Return the (X, Y) coordinate for the center point of the cell that contains the specified text.  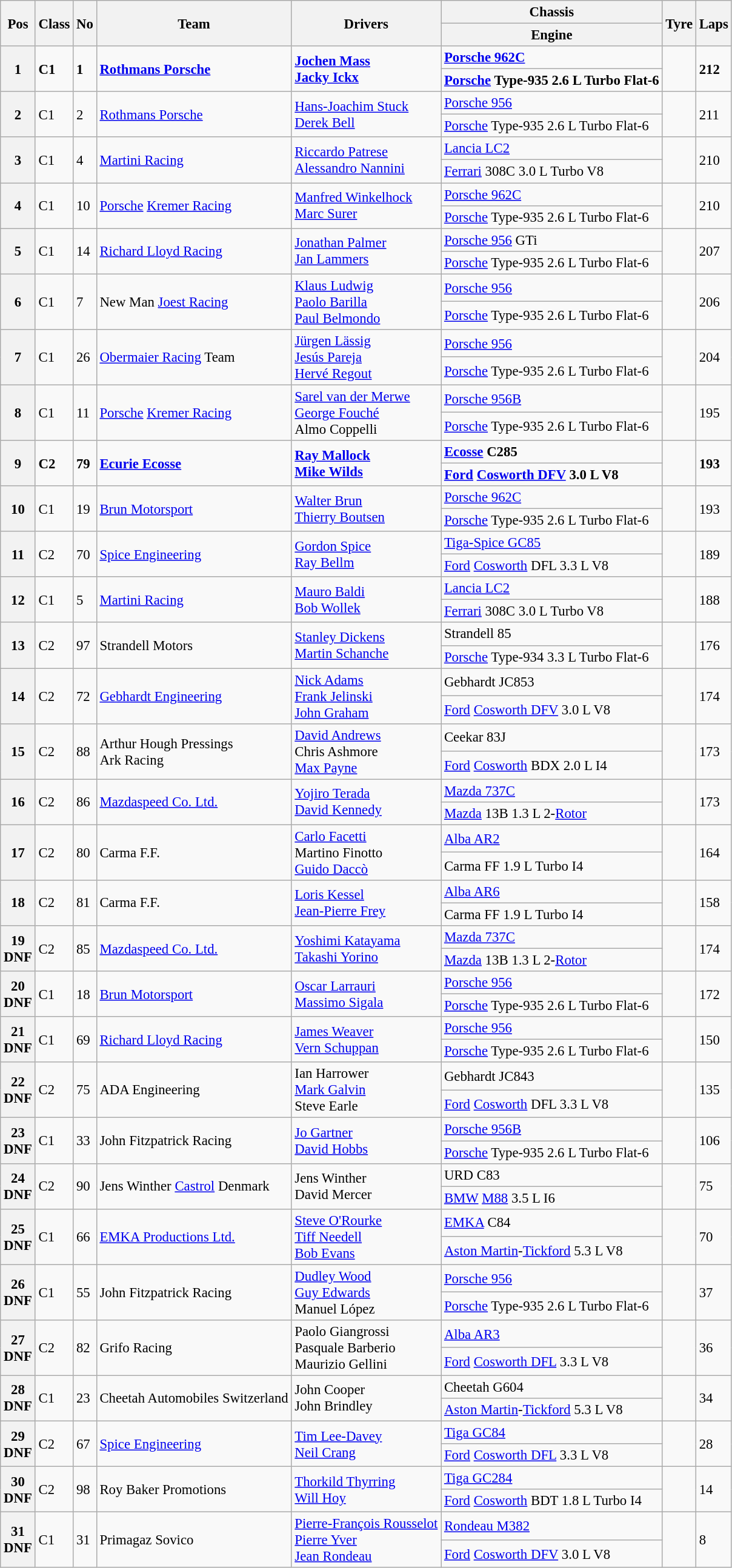
Cheetah G604 (551, 1387)
Yojiro Terada David Kennedy (366, 802)
Ian Harrower Mark Galvin Steve Earle (366, 1091)
Yoshimi Katayama Takashi Yorino (366, 949)
85 (85, 949)
88 (85, 751)
22DNF (18, 1091)
86 (85, 802)
Manfred Winkelhock Marc Surer (366, 206)
Gebhardt JC853 (551, 682)
81 (85, 903)
Ecurie Ecosse (194, 463)
EMKA Productions Ltd. (194, 1237)
Walter Brun Thierry Boutsen (366, 509)
27DNF (18, 1348)
55 (85, 1292)
Gebhardt Engineering (194, 696)
31 (85, 1540)
Klaus Ludwig Paolo Barilla Paul Belmondo (366, 302)
79 (85, 463)
150 (714, 1040)
6 (18, 302)
37 (714, 1292)
98 (85, 1489)
John Cooper John Brindley (366, 1398)
Obermaier Racing Team (194, 357)
206 (714, 302)
17 (18, 852)
Class (55, 23)
97 (85, 646)
31DNF (18, 1540)
Mauro Baldi Bob Wollek (366, 600)
Ecosse C285 (551, 452)
29DNF (18, 1443)
3 (18, 160)
24DNF (18, 1186)
82 (85, 1348)
Engine (551, 35)
Riccardo Patrese Alessandro Nannini (366, 160)
Ford Cosworth BDT 1.8 L Turbo I4 (551, 1501)
Tiga GC284 (551, 1478)
Strandell 85 (551, 634)
15 (18, 751)
Tyre (679, 23)
135 (714, 1091)
69 (85, 1040)
34 (714, 1398)
164 (714, 852)
Sarel van der Merwe George Fouché Almo Coppelli (366, 413)
23DNF (18, 1140)
Porsche Type-934 3.3 L Turbo Flat-6 (551, 657)
Tim Lee-Davey Neil Crang (366, 1443)
158 (714, 903)
12 (18, 600)
EMKA C84 (551, 1223)
Jens Winther David Mercer (366, 1186)
33 (85, 1140)
176 (714, 646)
23 (85, 1398)
New Man Joest Racing (194, 302)
Chassis (551, 12)
Alba AR2 (551, 839)
36 (714, 1348)
Rondeau M382 (551, 1526)
20DNF (18, 994)
28DNF (18, 1398)
72 (85, 696)
Drivers (366, 23)
Stanley Dickens Martin Schanche (366, 646)
Alba AR6 (551, 892)
Primagaz Sovico (194, 1540)
Pos (18, 23)
Loris Kessel Jean-Pierre Frey (366, 903)
16 (18, 802)
Roy Baker Promotions (194, 1489)
204 (714, 357)
Gebhardt JC843 (551, 1077)
Gordon Spice Ray Bellm (366, 554)
90 (85, 1186)
211 (714, 114)
212 (714, 69)
80 (85, 852)
66 (85, 1237)
Jo Gartner David Hobbs (366, 1140)
19DNF (18, 949)
Jonathan Palmer Jan Lammers (366, 251)
Steve O'Rourke Tiff Needell Bob Evans (366, 1237)
172 (714, 994)
Grifo Racing (194, 1348)
188 (714, 600)
Porsche 956 GTi (551, 240)
URD C83 (551, 1175)
Oscar Larrauri Massimo Sigala (366, 994)
No (85, 23)
Pierre-François Rousselot Pierre Yver Jean Rondeau (366, 1540)
Jürgen Lässig Jesús Pareja Hervé Regout (366, 357)
26 (85, 357)
Carlo Facetti Martino Finotto Guido Daccò (366, 852)
Nick Adams Frank Jelinski John Graham (366, 696)
67 (85, 1443)
Tiga GC84 (551, 1432)
Paolo Giangrossi Pasquale Barberio Maurizio Gellini (366, 1348)
106 (714, 1140)
207 (714, 251)
Ford Cosworth BDX 2.0 L I4 (551, 765)
Team (194, 23)
Hans-Joachim Stuck Derek Bell (366, 114)
David Andrews Chris Ashmore Max Payne (366, 751)
26DNF (18, 1292)
Strandell Motors (194, 646)
BMW M88 3.5 L I6 (551, 1198)
21DNF (18, 1040)
Ray Mallock Mike Wilds (366, 463)
195 (714, 413)
Jochen Mass Jacky Ickx (366, 69)
Alba AR3 (551, 1334)
Tiga-Spice GC85 (551, 543)
Dudley Wood Guy Edwards Manuel López (366, 1292)
19 (85, 509)
Cheetah Automobiles Switzerland (194, 1398)
25DNF (18, 1237)
189 (714, 554)
Ceekar 83J (551, 737)
Jens Winther Castrol Denmark (194, 1186)
13 (18, 646)
Thorkild Thyrring Will Hoy (366, 1489)
Arthur Hough Pressings Ark Racing (194, 751)
30DNF (18, 1489)
9 (18, 463)
28 (714, 1443)
ADA Engineering (194, 1091)
James Weaver Vern Schuppan (366, 1040)
Laps (714, 23)
